Detect which cell encompasses the target text, then output its (X, Y) center coordinate. 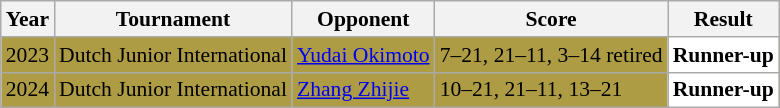
10–21, 21–11, 13–21 (552, 90)
Year (28, 19)
Yudai Okimoto (364, 55)
Result (724, 19)
Score (552, 19)
Tournament (173, 19)
2023 (28, 55)
7–21, 21–11, 3–14 retired (552, 55)
Opponent (364, 19)
2024 (28, 90)
Zhang Zhijie (364, 90)
